Provide the [X, Y] coordinate of the cell's center where the given text is located.  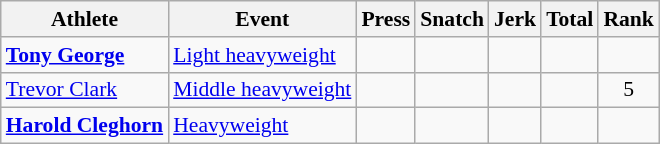
Light heavyweight [262, 55]
Press [386, 19]
5 [628, 90]
Trevor Clark [84, 90]
Athlete [84, 19]
Middle heavyweight [262, 90]
Event [262, 19]
Total [570, 19]
Jerk [515, 19]
Rank [628, 19]
Harold Cleghorn [84, 126]
Heavyweight [262, 126]
Tony George [84, 55]
Snatch [452, 19]
